Extract the (x, y) coordinate from the center of the cell holding the provided text.  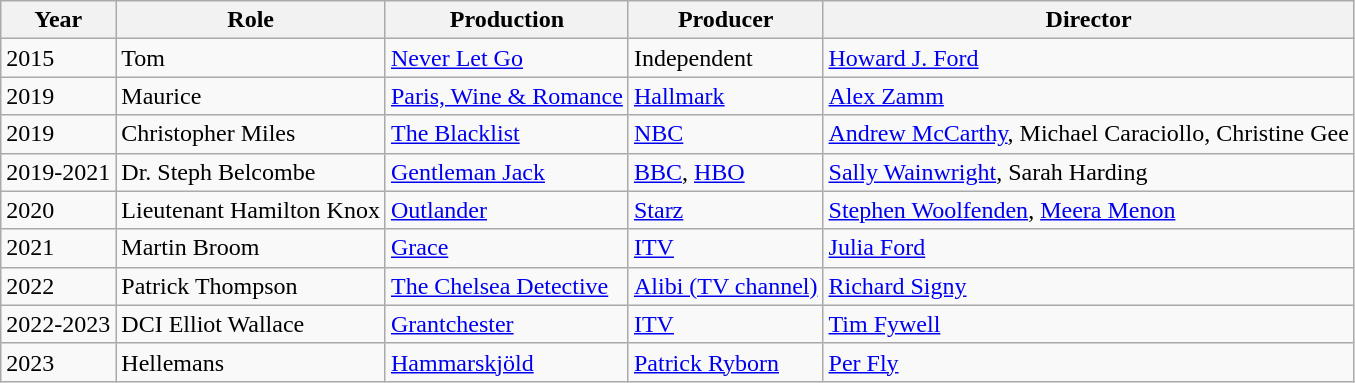
2022-2023 (58, 324)
Grantchester (506, 324)
Alibi (TV channel) (726, 286)
Per Fly (1088, 362)
Producer (726, 20)
Hammarskjöld (506, 362)
Christopher Miles (251, 134)
Grace (506, 248)
Independent (726, 58)
Patrick Ryborn (726, 362)
The Chelsea Detective (506, 286)
Andrew McCarthy, Michael Caraciollo, Christine Gee (1088, 134)
Never Let Go (506, 58)
Patrick Thompson (251, 286)
BBC, HBO (726, 172)
NBC (726, 134)
Tim Fywell (1088, 324)
Paris, Wine & Romance (506, 96)
Julia Ford (1088, 248)
DCI Elliot Wallace (251, 324)
Lieutenant Hamilton Knox (251, 210)
Director (1088, 20)
Sally Wainwright, Sarah Harding (1088, 172)
2023 (58, 362)
2020 (58, 210)
Howard J. Ford (1088, 58)
Alex Zamm (1088, 96)
Tom (251, 58)
The Blacklist (506, 134)
Starz (726, 210)
Outlander (506, 210)
2021 (58, 248)
2022 (58, 286)
Richard Signy (1088, 286)
2015 (58, 58)
2019-2021 (58, 172)
Year (58, 20)
Maurice (251, 96)
Hellemans (251, 362)
Martin Broom (251, 248)
Role (251, 20)
Production (506, 20)
Gentleman Jack (506, 172)
Stephen Woolfenden, Meera Menon (1088, 210)
Dr. Steph Belcombe (251, 172)
Hallmark (726, 96)
